Find where the given text appears and provide that cell's center as (x, y) coordinate. 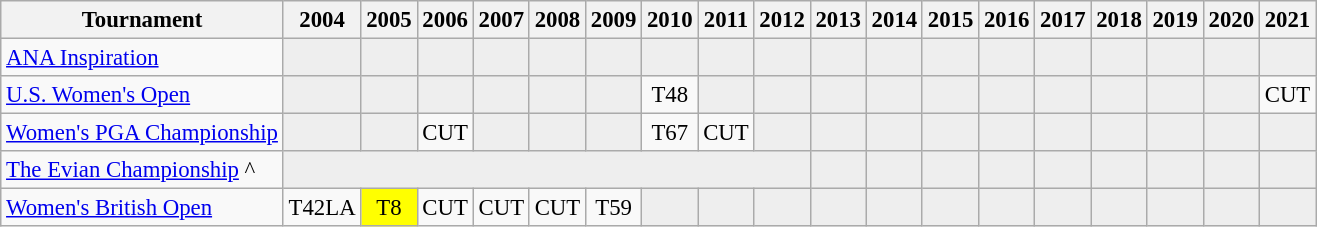
ANA Inspiration (142, 58)
T42LA (322, 208)
T67 (670, 133)
2007 (501, 20)
2017 (1063, 20)
Women's British Open (142, 208)
2011 (726, 20)
2016 (1007, 20)
The Evian Championship ^ (142, 170)
Women's PGA Championship (142, 133)
U.S. Women's Open (142, 95)
2018 (1119, 20)
2005 (389, 20)
2020 (1231, 20)
2021 (1287, 20)
Tournament (142, 20)
2013 (838, 20)
T59 (614, 208)
2015 (950, 20)
2004 (322, 20)
2006 (445, 20)
2014 (894, 20)
2010 (670, 20)
T8 (389, 208)
2009 (614, 20)
2019 (1175, 20)
2008 (557, 20)
2012 (782, 20)
T48 (670, 95)
